Return the [x, y] coordinate for the center point of the cell that contains the specified text.  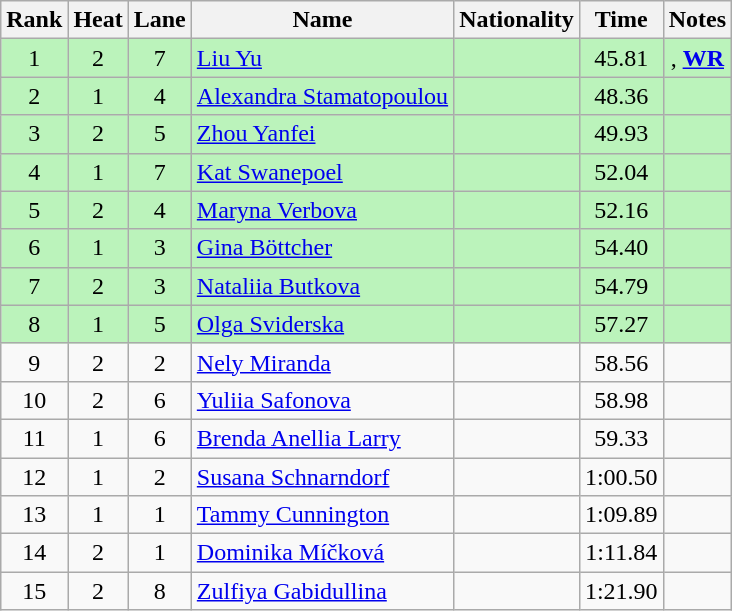
Liu Yu [322, 58]
Tammy Cunnington [322, 515]
1:11.84 [621, 553]
Zulfiya Gabidullina [322, 591]
13 [34, 515]
45.81 [621, 58]
Susana Schnarndorf [322, 477]
49.93 [621, 134]
9 [34, 362]
48.36 [621, 96]
Maryna Verbova [322, 210]
12 [34, 477]
14 [34, 553]
1:09.89 [621, 515]
Nationality [517, 20]
Lane [160, 20]
Time [621, 20]
59.33 [621, 438]
52.04 [621, 172]
Kat Swanepoel [322, 172]
, WR [697, 58]
52.16 [621, 210]
58.56 [621, 362]
Dominika Míčková [322, 553]
Gina Böttcher [322, 248]
Rank [34, 20]
57.27 [621, 324]
Heat [98, 20]
Nataliia Butkova [322, 286]
11 [34, 438]
Olga Sviderska [322, 324]
10 [34, 400]
Alexandra Stamatopoulou [322, 96]
Name [322, 20]
54.79 [621, 286]
Nely Miranda [322, 362]
Brenda Anellia Larry [322, 438]
Notes [697, 20]
15 [34, 591]
1:00.50 [621, 477]
Yuliia Safonova [322, 400]
54.40 [621, 248]
58.98 [621, 400]
Zhou Yanfei [322, 134]
1:21.90 [621, 591]
